Determine the [x, y] coordinate at the center of the cell enclosing the given text.  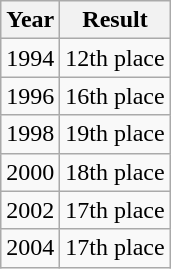
19th place [115, 134]
16th place [115, 96]
1998 [30, 134]
1996 [30, 96]
Result [115, 20]
18th place [115, 172]
2004 [30, 248]
12th place [115, 58]
2000 [30, 172]
1994 [30, 58]
2002 [30, 210]
Year [30, 20]
